Determine the [X, Y] coordinate at the center of the cell enclosing the given text.  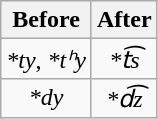
*dy [46, 98]
*d͡z [124, 98]
Before [46, 20]
*ty, *tʰy [46, 59]
After [124, 20]
*t͡s [124, 59]
